Scan for the cell matching the given text and deliver its [x, y] coordinate at center. 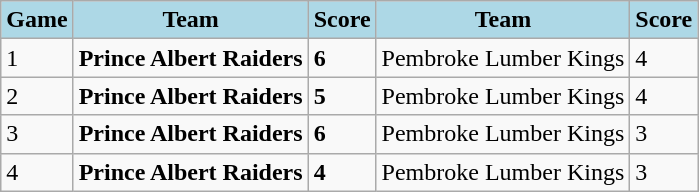
5 [342, 96]
1 [37, 58]
Game [37, 20]
2 [37, 96]
